Find where the given text appears and provide that cell's center as (x, y) coordinate. 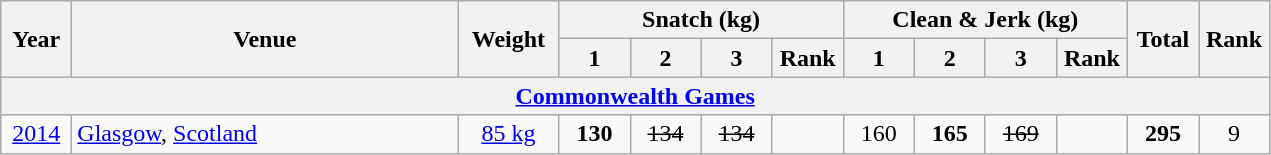
Clean & Jerk (kg) (985, 20)
Glasgow, Scotland (265, 134)
2014 (36, 134)
9 (1234, 134)
Commonwealth Games (636, 96)
Venue (265, 39)
295 (1162, 134)
Snatch (kg) (701, 20)
Year (36, 39)
130 (594, 134)
165 (950, 134)
160 (878, 134)
Weight (508, 39)
Total (1162, 39)
85 kg (508, 134)
169 (1020, 134)
